For the text-containing cell, return its midpoint in [X, Y] coordinate format. 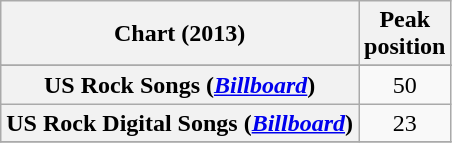
US Rock Digital Songs (Billboard) [180, 123]
Chart (2013) [180, 34]
Peakposition [405, 34]
50 [405, 85]
23 [405, 123]
US Rock Songs (Billboard) [180, 85]
